Provide the (x, y) coordinate of the cell's center where the given text is located.  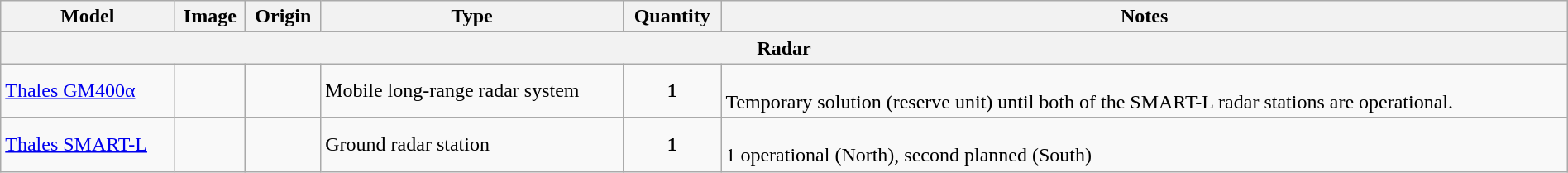
Radar (784, 48)
Mobile long-range radar system (472, 91)
Temporary solution (reserve unit) until both of the SMART-L radar stations are operational. (1145, 91)
Ground radar station (472, 144)
Origin (283, 17)
Image (210, 17)
Thales GM400α (88, 91)
Quantity (672, 17)
Notes (1145, 17)
1 operational (North), second planned (South) (1145, 144)
Thales SMART-L (88, 144)
Model (88, 17)
Type (472, 17)
